Capture the cell that displays the provided text and extract its (X, Y) central coordinate. 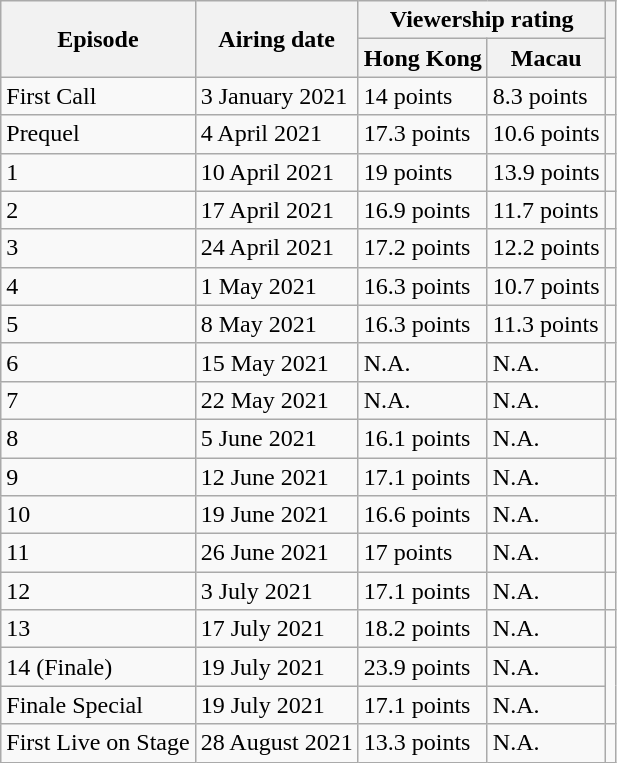
17 April 2021 (276, 210)
8.3 points (546, 96)
12 (98, 591)
3 July 2021 (276, 591)
10 April 2021 (276, 172)
13 (98, 629)
5 June 2021 (276, 438)
17 points (422, 553)
First Live on Stage (98, 743)
12 June 2021 (276, 477)
13.3 points (422, 743)
2 (98, 210)
16.6 points (422, 515)
26 June 2021 (276, 553)
Episode (98, 39)
11.3 points (546, 324)
1 (98, 172)
Macau (546, 58)
14 (Finale) (98, 667)
17.3 points (422, 134)
18.2 points (422, 629)
8 May 2021 (276, 324)
4 April 2021 (276, 134)
Airing date (276, 39)
23.9 points (422, 667)
First Call (98, 96)
11 (98, 553)
16.1 points (422, 438)
15 May 2021 (276, 362)
28 August 2021 (276, 743)
10 (98, 515)
16.9 points (422, 210)
10.7 points (546, 286)
17 July 2021 (276, 629)
Prequel (98, 134)
5 (98, 324)
8 (98, 438)
10.6 points (546, 134)
13.9 points (546, 172)
6 (98, 362)
1 May 2021 (276, 286)
Finale Special (98, 705)
19 points (422, 172)
17.2 points (422, 248)
12.2 points (546, 248)
9 (98, 477)
3 (98, 248)
4 (98, 286)
Hong Kong (422, 58)
22 May 2021 (276, 400)
11.7 points (546, 210)
14 points (422, 96)
Viewership rating (482, 20)
24 April 2021 (276, 248)
19 June 2021 (276, 515)
7 (98, 400)
3 January 2021 (276, 96)
